Provide the [x, y] coordinate of the cell's center where the given text is located.  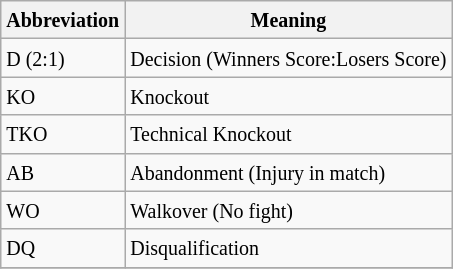
D (2:1) [63, 58]
Meaning [288, 20]
Knockout [288, 96]
Walkover (No fight) [288, 210]
Abandonment (Injury in match) [288, 172]
KO [63, 96]
DQ [63, 248]
TKO [63, 134]
Technical Knockout [288, 134]
Abbreviation [63, 20]
WO [63, 210]
Disqualification [288, 248]
AB [63, 172]
Decision (Winners Score:Losers Score) [288, 58]
